Determine the (X, Y) coordinate at the center of the cell enclosing the given text.  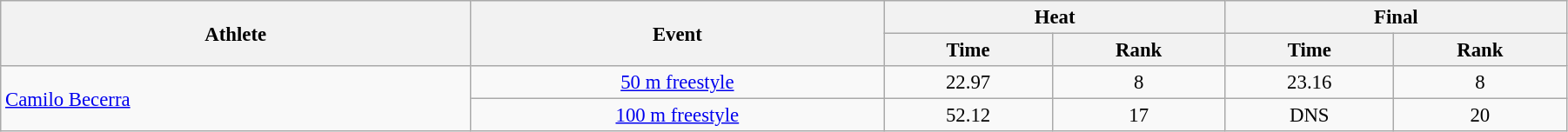
52.12 (968, 115)
Heat (1055, 17)
20 (1479, 115)
Final (1396, 17)
23.16 (1309, 82)
50 m freestyle (677, 82)
100 m freestyle (677, 115)
DNS (1309, 115)
Athlete (236, 33)
22.97 (968, 82)
Camilo Becerra (236, 99)
Event (677, 33)
17 (1138, 115)
